Return [x, y] of the center of cell containing provided text 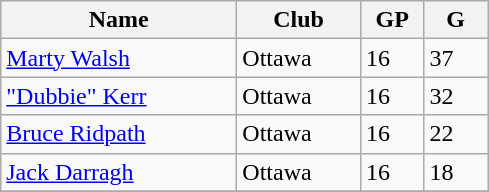
G [456, 20]
GP [392, 20]
"Dubbie" Kerr [119, 96]
Bruce Ridpath [119, 134]
22 [456, 134]
37 [456, 58]
Name [119, 20]
Club [299, 20]
32 [456, 96]
Marty Walsh [119, 58]
18 [456, 172]
Jack Darragh [119, 172]
